Locate the cell with the specified text and output its [x, y] center coordinate. 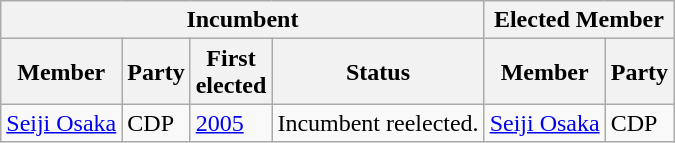
Firstelected [231, 72]
Status [378, 72]
Elected Member [578, 20]
Incumbent reelected. [378, 123]
2005 [231, 123]
Incumbent [242, 20]
